From the cell containing the given text, extract its center point as [x, y] coordinate. 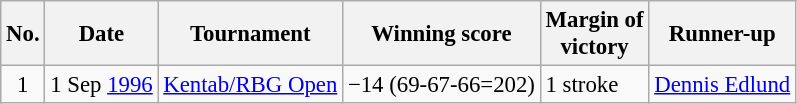
−14 (69-67-66=202) [442, 85]
Kentab/RBG Open [250, 85]
Tournament [250, 34]
Runner-up [722, 34]
No. [23, 34]
Dennis Edlund [722, 85]
1 stroke [594, 85]
1 Sep 1996 [102, 85]
Date [102, 34]
1 [23, 85]
Winning score [442, 34]
Margin ofvictory [594, 34]
